Pinpoint the cell where the given text exists, returning its [X, Y] midpoint coordinate. 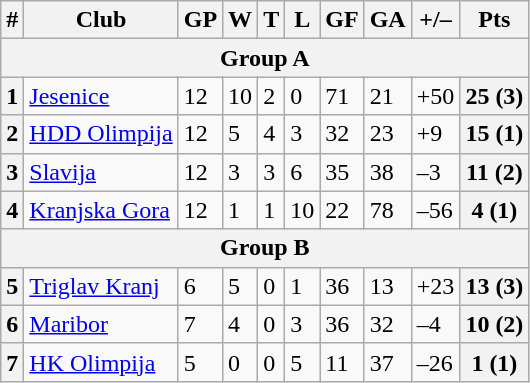
Club [101, 20]
Pts [494, 20]
1 (1) [494, 362]
# [12, 20]
Jesenice [101, 96]
71 [342, 96]
Kranjska Gora [101, 210]
Group A [265, 58]
–3 [436, 172]
–4 [436, 324]
10 (2) [494, 324]
11 (2) [494, 172]
+23 [436, 286]
–26 [436, 362]
4 (1) [494, 210]
Group B [265, 248]
–56 [436, 210]
11 [342, 362]
Maribor [101, 324]
L [302, 20]
HDD Olimpija [101, 134]
35 [342, 172]
13 [388, 286]
37 [388, 362]
+9 [436, 134]
13 (3) [494, 286]
22 [342, 210]
21 [388, 96]
23 [388, 134]
GP [200, 20]
T [272, 20]
+/– [436, 20]
+50 [436, 96]
38 [388, 172]
Slavija [101, 172]
Triglav Kranj [101, 286]
25 (3) [494, 96]
W [240, 20]
15 (1) [494, 134]
HK Olimpija [101, 362]
GA [388, 20]
78 [388, 210]
GF [342, 20]
